Determine the (X, Y) coordinate at the center of the cell enclosing the given text.  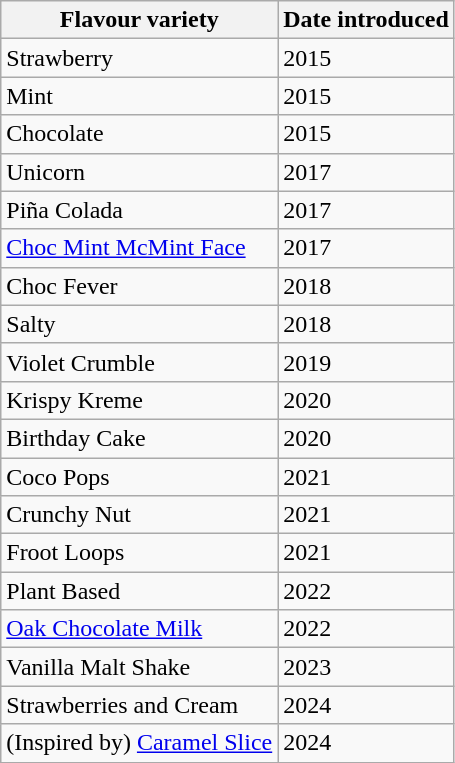
Strawberry (140, 58)
Unicorn (140, 172)
Salty (140, 324)
Birthday Cake (140, 438)
Flavour variety (140, 20)
Violet Crumble (140, 362)
Froot Loops (140, 553)
2019 (366, 362)
Crunchy Nut (140, 515)
Strawberries and Cream (140, 705)
2023 (366, 667)
Choc Fever (140, 286)
Mint (140, 96)
(Inspired by) Caramel Slice (140, 743)
Plant Based (140, 591)
Krispy Kreme (140, 400)
Date introduced (366, 20)
Oak Chocolate Milk (140, 629)
Chocolate (140, 134)
Choc Mint McMint Face (140, 248)
Piña Colada (140, 210)
Coco Pops (140, 477)
Vanilla Malt Shake (140, 667)
